Extract the [X, Y] coordinate from the center of the cell holding the provided text.  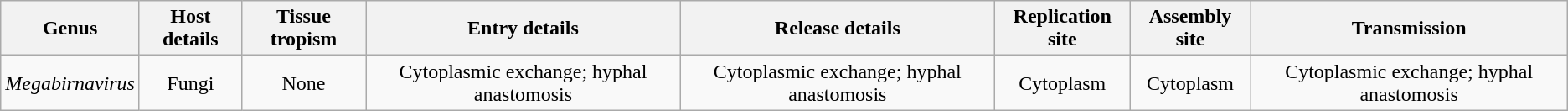
Megabirnavirus [70, 82]
Entry details [523, 29]
Host details [190, 29]
Transmission [1409, 29]
Genus [70, 29]
Replication site [1062, 29]
None [303, 82]
Assembly site [1190, 29]
Fungi [190, 82]
Tissue tropism [303, 29]
Release details [838, 29]
